Return (X, Y) of the center of cell containing provided text 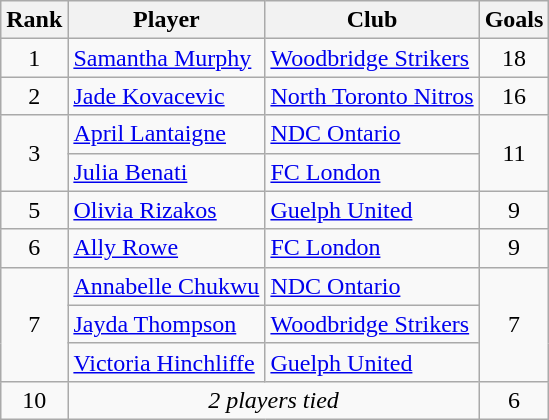
Julia Benati (166, 172)
April Lantaigne (166, 134)
Jayda Thompson (166, 324)
10 (34, 400)
5 (34, 210)
18 (514, 58)
Goals (514, 20)
North Toronto Nitros (372, 96)
Player (166, 20)
3 (34, 153)
2 players tied (274, 400)
Club (372, 20)
Jade Kovacevic (166, 96)
Rank (34, 20)
Ally Rowe (166, 248)
1 (34, 58)
16 (514, 96)
Annabelle Chukwu (166, 286)
11 (514, 153)
Samantha Murphy (166, 58)
Victoria Hinchliffe (166, 362)
2 (34, 96)
Olivia Rizakos (166, 210)
